From the cell containing the given text, extract its center point as (X, Y) coordinate. 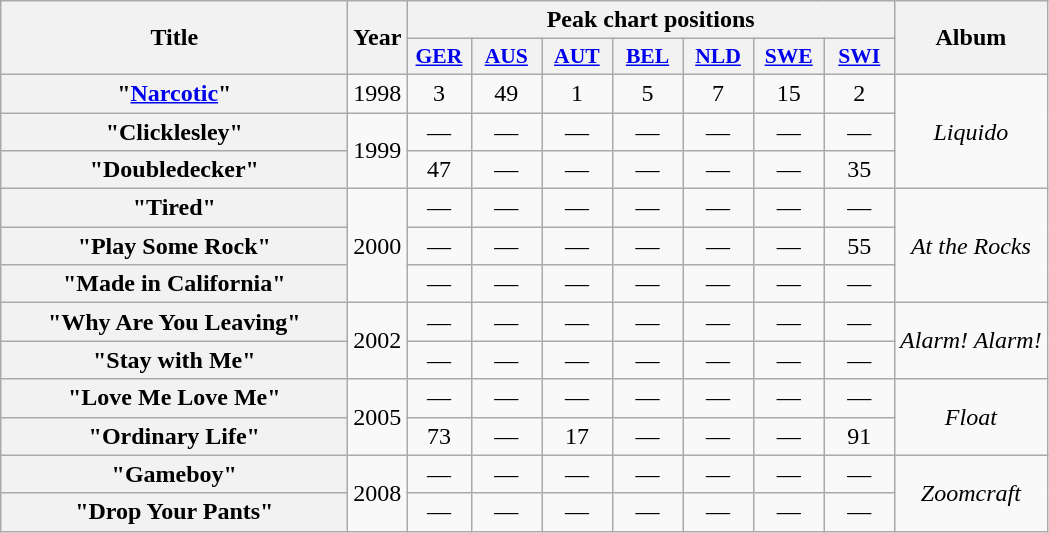
AUS (506, 57)
47 (439, 170)
"Doubledecker" (174, 170)
5 (648, 93)
"Ordinary Life" (174, 436)
15 (788, 93)
At the Rocks (972, 246)
SWE (788, 57)
91 (860, 436)
Float (972, 417)
73 (439, 436)
2002 (378, 341)
NLD (718, 57)
AUT (578, 57)
2000 (378, 246)
55 (860, 246)
"Stay with Me" (174, 360)
"Narcotic" (174, 93)
35 (860, 170)
BEL (648, 57)
Liquido (972, 131)
Peak chart positions (651, 20)
1999 (378, 150)
2005 (378, 417)
3 (439, 93)
Zoomcraft (972, 493)
Year (378, 38)
2 (860, 93)
1 (578, 93)
GER (439, 57)
SWI (860, 57)
7 (718, 93)
2008 (378, 493)
49 (506, 93)
Alarm! Alarm! (972, 341)
"Clicklesley" (174, 131)
"Play Some Rock" (174, 246)
1998 (378, 93)
"Why Are You Leaving" (174, 322)
"Drop Your Pants" (174, 512)
"Gameboy" (174, 474)
"Love Me Love Me" (174, 398)
Album (972, 38)
Title (174, 38)
"Tired" (174, 208)
"Made in California" (174, 284)
17 (578, 436)
